Capture the cell that displays the provided text and extract its [x, y] central coordinate. 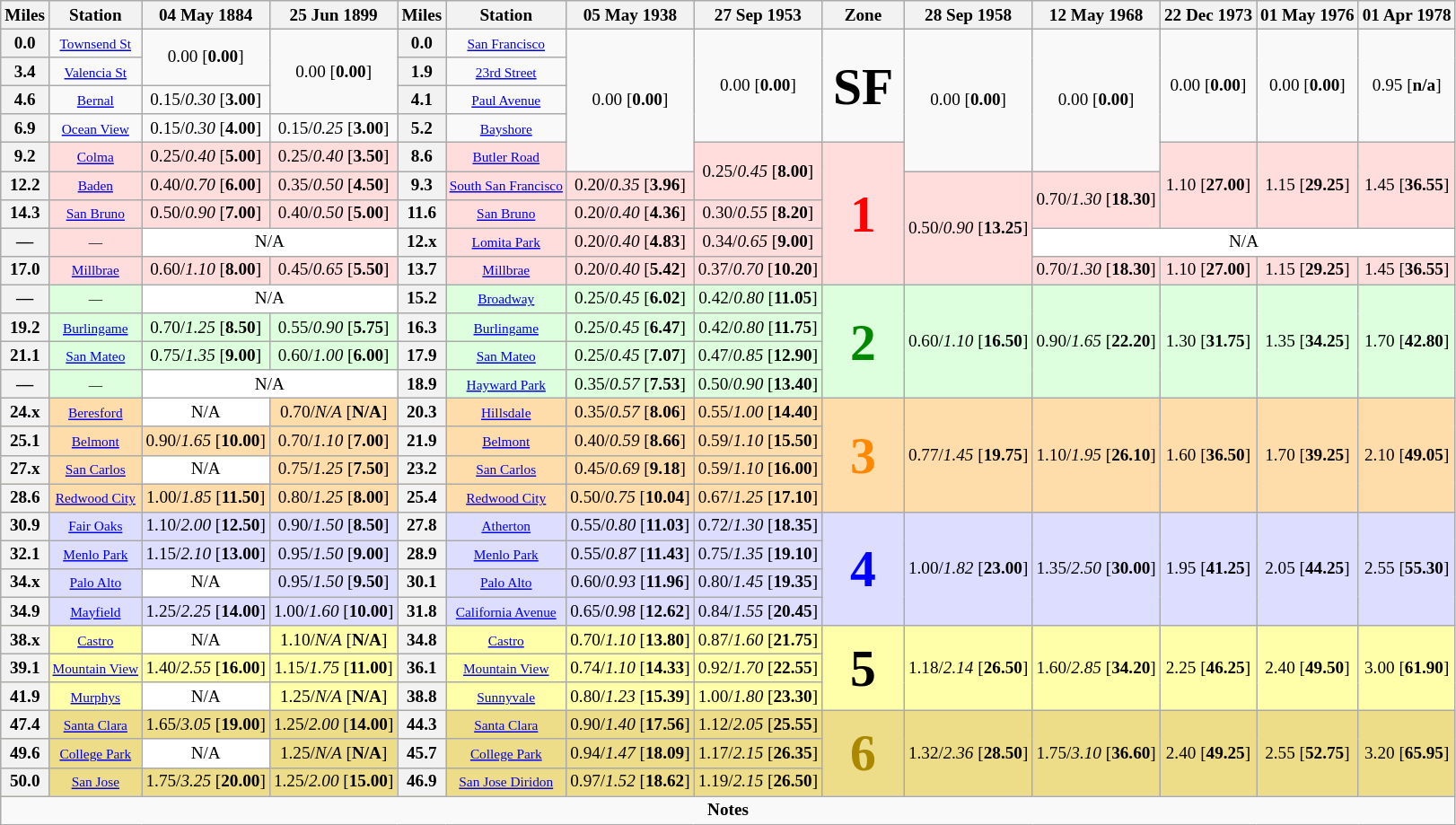
0.75/1.35 [9.00] [206, 355]
11.6 [422, 214]
04 May 1884 [206, 15]
0.25/0.45 [7.07] [630, 355]
16.3 [422, 328]
Broadway [506, 299]
0.20/0.35 [3.96] [630, 185]
California Avenue [506, 611]
9.2 [25, 157]
1.25/2.00 [15.00] [333, 782]
1.15/2.10 [13.00] [206, 555]
South San Francisco [506, 185]
4.6 [25, 100]
1.00/1.82 [23.00] [968, 569]
0.40/0.70 [6.00] [206, 185]
San Jose Diridon [506, 782]
0.40/0.59 [8.66] [630, 441]
Townsend St [95, 43]
Butler Road [506, 157]
1.65/3.05 [19.00] [206, 725]
0.60/1.10 [16.50] [968, 341]
0.15/0.25 [3.00] [333, 128]
0.25/0.45 [6.02] [630, 299]
0.95 [n/a] [1407, 86]
27.8 [422, 526]
0.94/1.47 [18.09] [630, 753]
1.10/1.95 [26.10] [1096, 456]
0.55/0.87 [11.43] [630, 555]
0.15/0.30 [3.00] [206, 100]
0.20/0.40 [4.36] [630, 214]
2.55 [52.75] [1308, 754]
0.80/1.45 [19.35] [758, 583]
0.74/1.10 [14.33] [630, 668]
0.67/1.25 [17.10] [758, 497]
15.2 [422, 299]
0.35/0.57 [8.06] [630, 413]
27 Sep 1953 [758, 15]
0.55/0.80 [11.03] [630, 526]
0.15/0.30 [4.00] [206, 128]
34.9 [25, 611]
2.05 [44.25] [1308, 569]
50.0 [25, 782]
49.6 [25, 753]
0.25/0.45 [8.00] [758, 171]
0.60/0.93 [11.96] [630, 583]
2.40 [49.25] [1208, 754]
Atherton [506, 526]
0.70/1.25 [8.50] [206, 328]
12.2 [25, 185]
1.19/2.15 [26.50] [758, 782]
1.35/2.50 [30.00] [1096, 569]
0.50/0.90 [13.25] [968, 228]
01 May 1976 [1308, 15]
38.x [25, 640]
Lomita Park [506, 242]
1.70 [42.80] [1407, 341]
1.60/2.85 [34.20] [1096, 668]
Ocean View [95, 128]
3.4 [25, 72]
45.7 [422, 753]
0.35/0.50 [4.50] [333, 185]
46.9 [422, 782]
13.7 [422, 270]
8.6 [422, 157]
Mayfield [95, 611]
3.00 [61.90] [1407, 668]
0.65/0.98 [12.62] [630, 611]
Bernal [95, 100]
0.90/1.50 [8.50] [333, 526]
0.37/0.70 [10.20] [758, 270]
21.9 [422, 441]
Hillsdale [506, 413]
0.70/1.10 [13.80] [630, 640]
27.x [25, 470]
0.90/1.65 [10.00] [206, 441]
0.97/1.52 [18.62] [630, 782]
1.00/1.60 [10.00] [333, 611]
25 Jun 1899 [333, 15]
0.80/1.25 [8.00] [333, 497]
0.45/0.69 [9.18] [630, 470]
19.2 [25, 328]
3.20 [65.95] [1407, 754]
Hayward Park [506, 384]
2 [864, 341]
3 [864, 456]
Baden [95, 185]
1.40/2.55 [16.00] [206, 668]
1.32/2.36 [28.50] [968, 754]
23.2 [422, 470]
34.x [25, 583]
0.25/0.40 [5.00] [206, 157]
0.42/0.80 [11.75] [758, 328]
32.1 [25, 555]
28 Sep 1958 [968, 15]
Murphys [95, 697]
1.75/3.10 [36.60] [1096, 754]
0.59/1.10 [16.00] [758, 470]
14.3 [25, 214]
1.10/N/A [N/A] [333, 640]
17.9 [422, 355]
0.75/1.35 [19.10] [758, 555]
0.25/0.40 [3.50] [333, 157]
28.6 [25, 497]
Beresford [95, 413]
1.18/2.14 [26.50] [968, 668]
44.3 [422, 725]
0.90/1.65 [22.20] [1096, 341]
12.x [422, 242]
0.50/0.75 [10.04] [630, 497]
SF [864, 86]
25.4 [422, 497]
4.1 [422, 100]
2.10 [49.05] [1407, 456]
0.55/0.90 [5.75] [333, 328]
5 [864, 668]
0.75/1.25 [7.50] [333, 470]
41.9 [25, 697]
1.00/1.80 [23.30] [758, 697]
2.40 [49.50] [1308, 668]
5.2 [422, 128]
Colma [95, 157]
0.42/0.80 [11.05] [758, 299]
0.55/1.00 [14.40] [758, 413]
28.9 [422, 555]
0.70/1.10 [7.00] [333, 441]
0.92/1.70 [22.55] [758, 668]
1.75/3.25 [20.00] [206, 782]
2.55 [55.30] [1407, 569]
1.10/2.00 [12.50] [206, 526]
0.45/0.65 [5.50] [333, 270]
Sunnyvale [506, 697]
22 Dec 1973 [1208, 15]
21.1 [25, 355]
1.25/2.00 [14.00] [333, 725]
0.20/0.40 [4.83] [630, 242]
0.70/N/A [N/A] [333, 413]
18.9 [422, 384]
1.95 [41.25] [1208, 569]
24.x [25, 413]
1.25/2.25 [14.00] [206, 611]
0.90/1.40 [17.56] [630, 725]
9.3 [422, 185]
0.34/0.65 [9.00] [758, 242]
0.40/0.50 [5.00] [333, 214]
San Francisco [506, 43]
0.87/1.60 [21.75] [758, 640]
0.80/1.23 [15.39] [630, 697]
12 May 1968 [1096, 15]
0.30/0.55 [8.20] [758, 214]
1.12/2.05 [25.55] [758, 725]
6 [864, 754]
Paul Avenue [506, 100]
0.77/1.45 [19.75] [968, 456]
0.95/1.50 [9.00] [333, 555]
0.50/0.90 [7.00] [206, 214]
23rd Street [506, 72]
1 [864, 214]
0.47/0.85 [12.90] [758, 355]
20.3 [422, 413]
1.60 [36.50] [1208, 456]
0.95/1.50 [9.50] [333, 583]
1.30 [31.75] [1208, 341]
Zone [864, 15]
Valencia St [95, 72]
17.0 [25, 270]
0.60/1.10 [8.00] [206, 270]
0.60/1.00 [6.00] [333, 355]
1.15/1.75 [11.00] [333, 668]
05 May 1938 [630, 15]
47.4 [25, 725]
25.1 [25, 441]
1.9 [422, 72]
1.35 [34.25] [1308, 341]
0.84/1.55 [20.45] [758, 611]
Bayshore [506, 128]
San Jose [95, 782]
1.17/2.15 [26.35] [758, 753]
2.25 [46.25] [1208, 668]
Notes [728, 810]
0.59/1.10 [15.50] [758, 441]
6.9 [25, 128]
1.00/1.85 [11.50] [206, 497]
30.9 [25, 526]
0.72/1.30 [18.35] [758, 526]
0.25/0.45 [6.47] [630, 328]
0.35/0.57 [7.53] [630, 384]
30.1 [422, 583]
Fair Oaks [95, 526]
4 [864, 569]
34.8 [422, 640]
01 Apr 1978 [1407, 15]
0.50/0.90 [13.40] [758, 384]
31.8 [422, 611]
1.70 [39.25] [1308, 456]
38.8 [422, 697]
39.1 [25, 668]
0.20/0.40 [5.42] [630, 270]
36.1 [422, 668]
